For the text-containing cell, return its midpoint in (x, y) coordinate format. 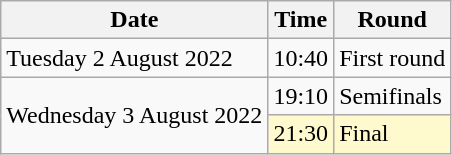
Round (392, 20)
21:30 (301, 134)
Date (134, 20)
Tuesday 2 August 2022 (134, 58)
Wednesday 3 August 2022 (134, 115)
Semifinals (392, 96)
First round (392, 58)
19:10 (301, 96)
Time (301, 20)
Final (392, 134)
10:40 (301, 58)
